Scan for the cell matching the given text and deliver its [x, y] coordinate at center. 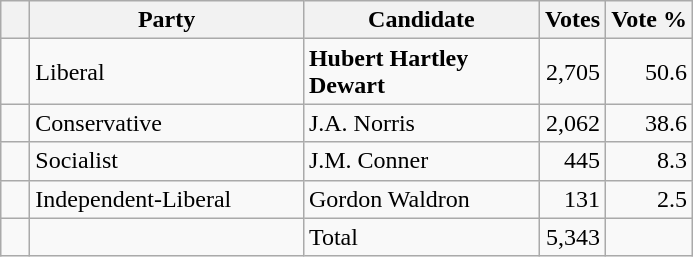
Independent-Liberal [167, 199]
5,343 [572, 237]
2,705 [572, 72]
2,062 [572, 123]
Total [421, 237]
J.A. Norris [421, 123]
Liberal [167, 72]
Hubert Hartley Dewart [421, 72]
Conservative [167, 123]
Party [167, 20]
38.6 [650, 123]
Socialist [167, 161]
50.6 [650, 72]
8.3 [650, 161]
2.5 [650, 199]
Candidate [421, 20]
Vote % [650, 20]
J.M. Conner [421, 161]
Gordon Waldron [421, 199]
131 [572, 199]
445 [572, 161]
Votes [572, 20]
